Provide the [x, y] coordinate of the cell's center where the given text is located.  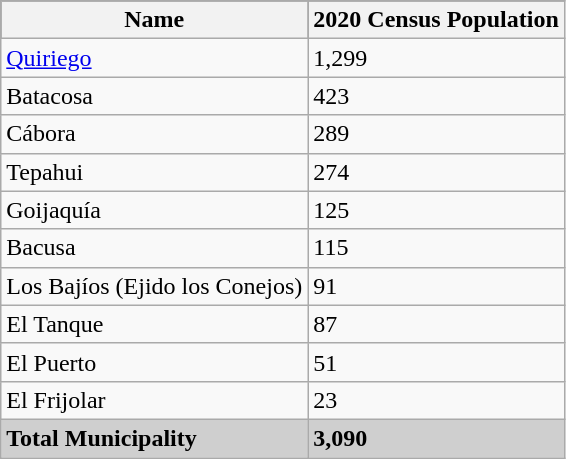
Quiriego [154, 58]
423 [436, 96]
Total Municipality [154, 438]
Los Bajíos (Ejido los Conejos) [154, 286]
289 [436, 134]
23 [436, 400]
3,090 [436, 438]
Batacosa [154, 96]
2020 Census Population [436, 20]
Tepahui [154, 172]
125 [436, 210]
Bacusa [154, 248]
1,299 [436, 58]
Cábora [154, 134]
Name [154, 20]
El Frijolar [154, 400]
51 [436, 362]
115 [436, 248]
274 [436, 172]
Goijaquía [154, 210]
91 [436, 286]
87 [436, 324]
El Tanque [154, 324]
El Puerto [154, 362]
